Pinpoint the cell where the given text exists, returning its [x, y] midpoint coordinate. 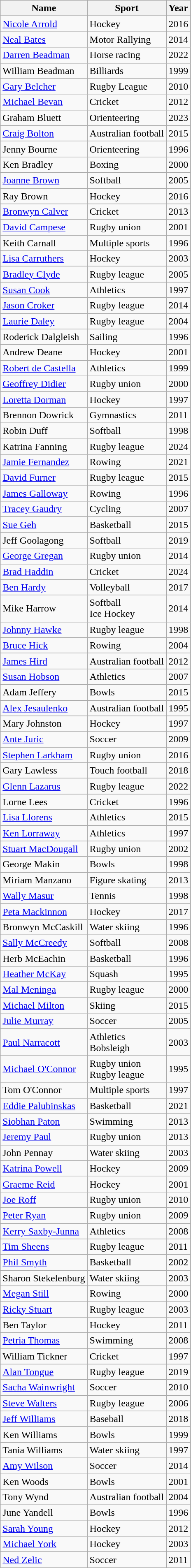
Andrew Deane [44, 352]
Gymnastics [127, 415]
Megan Still [44, 1294]
George Makin [44, 864]
Siobhan Paton [44, 1121]
Boxing [127, 164]
Volleyball [127, 587]
Bronwyn Calver [44, 212]
Sally McCreedy [44, 943]
James Galloway [44, 493]
2023 [179, 118]
Wally Masur [44, 896]
Joanne Brown [44, 180]
Touch football [127, 771]
Nicole Arrold [44, 24]
Robin Duff [44, 431]
Michael Milton [44, 1005]
Heather McKay [44, 974]
Squash [127, 974]
Cycling [127, 509]
Darren Beadman [44, 55]
Robert de Castella [44, 368]
Jeff Williams [44, 1419]
Steve Walters [44, 1403]
Peta Mackinnon [44, 911]
Lorne Lees [44, 802]
Tennis [127, 896]
Brad Haddin [44, 572]
Alex Jesaulenko [44, 708]
Rugby League [127, 86]
Alan Tongue [44, 1372]
Tony Wynd [44, 1497]
Paul Narracott [44, 1042]
Skiing [127, 1005]
Lisa Carruthers [44, 259]
Jeff Goolagong [44, 540]
Craig Bolton [44, 133]
Bronwyn McCaskill [44, 927]
Neal Bates [44, 39]
Sue Geh [44, 525]
Stephen Larkham [44, 755]
Graham Bluett [44, 118]
Figure skating [127, 880]
Billiards [127, 71]
Tim Sheens [44, 1247]
Peter Ryan [44, 1215]
Rugby union Rugby league [127, 1069]
Ned Zelic [44, 1560]
Horse racing [127, 55]
Eddie Palubinskas [44, 1106]
James Hird [44, 661]
Ray Brown [44, 196]
Ken Woods [44, 1482]
Gary Belcher [44, 86]
Mary Johnston [44, 724]
Baseball [127, 1419]
Ricky Stuart [44, 1309]
Ken Bradley [44, 164]
Name [44, 8]
Keith Carnall [44, 243]
Ken Williams [44, 1434]
Susan Hobson [44, 676]
Michael Bevan [44, 102]
Herb McEachin [44, 959]
Roderick Dalgleish [44, 337]
Sarah Young [44, 1529]
Michael O'Connor [44, 1069]
Ben Taylor [44, 1325]
Jeremy Paul [44, 1137]
June Yandell [44, 1513]
Year [179, 8]
George Gregan [44, 556]
Tracey Gaudry [44, 509]
Jenny Bourne [44, 149]
Kerry Saxby-Junna [44, 1231]
Adam Jeffery [44, 692]
Athletics Bobsleigh [127, 1042]
William Beadman [44, 71]
Mike Harrow [44, 609]
Sacha Wainwright [44, 1387]
Motor Rallying [127, 39]
Michael York [44, 1544]
Ken Lorraway [44, 833]
David Furner [44, 478]
Miriam Manzano [44, 880]
Katrina Fanning [44, 446]
Loretta Dorman [44, 399]
Katrina Powell [44, 1168]
Geoffrey Didier [44, 384]
Julie Murray [44, 1021]
Stuart MacDougall [44, 849]
Phil Smyth [44, 1262]
Bradley Clyde [44, 274]
Ante Juric [44, 739]
2006 [179, 1403]
Ben Hardy [44, 587]
Laurie Daley [44, 321]
William Tickner [44, 1356]
Sailing [127, 337]
Brennon Dowrick [44, 415]
Jamie Fernandez [44, 462]
Jason Croker [44, 306]
Sharon Stekelenburg [44, 1278]
Tom O'Connor [44, 1090]
David Campese [44, 227]
Bruce Hick [44, 645]
Tania Williams [44, 1450]
Amy Wilson [44, 1466]
Gary Lawless [44, 771]
Graeme Reid [44, 1184]
Joe Roff [44, 1200]
Mal Meninga [44, 990]
Lisa Llorens [44, 818]
Glenn Lazarus [44, 786]
Petria Thomas [44, 1341]
Johnny Hawke [44, 630]
John Pennay [44, 1153]
Softball Ice Hockey [127, 609]
Sport [127, 8]
Susan Cook [44, 290]
